Identify which cell holds the provided text, then report its [x, y] central coordinate. 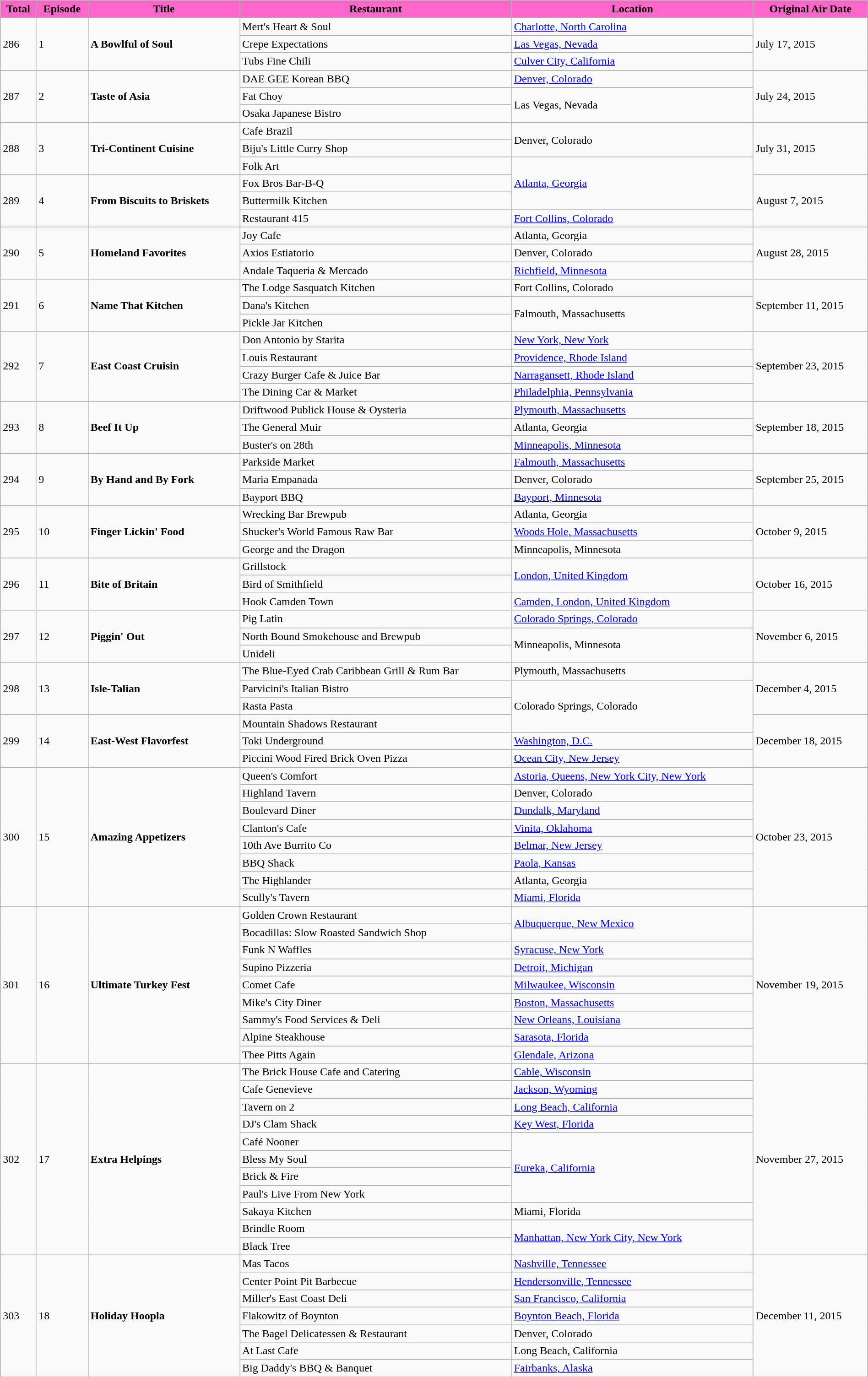
287 [18, 96]
September 25, 2015 [810, 479]
Scully's Tavern [376, 898]
The Lodge Sasquatch Kitchen [376, 288]
Rasta Pasta [376, 706]
300 [18, 837]
Biju's Little Curry Shop [376, 148]
Crepe Expectations [376, 44]
Toki Underground [376, 741]
East Coast Cruisin [164, 366]
303 [18, 1316]
Supino Pizzeria [376, 967]
Café Nooner [376, 1142]
Driftwood Publick House & Oysteria [376, 410]
Folk Art [376, 166]
July 24, 2015 [810, 96]
299 [18, 741]
Unideli [376, 654]
Original Air Date [810, 9]
Extra Helpings [164, 1159]
Astoria, Queens, New York City, New York [632, 776]
Holiday Hoopla [164, 1316]
August 28, 2015 [810, 253]
East-West Flavorfest [164, 741]
Mike's City Diner [376, 1002]
Eureka, California [632, 1168]
Washington, D.C. [632, 741]
17 [62, 1159]
Woods Hole, Massachusetts [632, 532]
December 18, 2015 [810, 741]
San Francisco, California [632, 1298]
297 [18, 636]
DAE GEE Korean BBQ [376, 79]
Tubs Fine Chili [376, 61]
Boynton Beach, Florida [632, 1316]
Parvicini's Italian Bistro [376, 688]
The Highlander [376, 880]
Grillstock [376, 567]
Richfield, Minnesota [632, 271]
296 [18, 584]
Don Antonio by Starita [376, 340]
13 [62, 688]
Title [164, 9]
Axios Estiatorio [376, 253]
BBQ Shack [376, 863]
Cafe Genevieve [376, 1090]
London, United Kingdom [632, 575]
Hendersonville, Tennessee [632, 1281]
Dana's Kitchen [376, 305]
Brick & Fire [376, 1176]
Fat Choy [376, 96]
Fairbanks, Alaska [632, 1368]
Parkside Market [376, 462]
Wrecking Bar Brewpub [376, 515]
Paul's Live From New York [376, 1194]
Key West, Florida [632, 1124]
8 [62, 427]
5 [62, 253]
Thee Pitts Again [376, 1054]
Milwaukee, Wisconsin [632, 985]
Restaurant [376, 9]
11 [62, 584]
Louis Restaurant [376, 358]
December 11, 2015 [810, 1316]
Tri-Continent Cuisine [164, 148]
Philadelphia, Pennsylvania [632, 392]
October 9, 2015 [810, 532]
Queen's Comfort [376, 776]
Sakaya Kitchen [376, 1211]
Crazy Burger Cafe & Juice Bar [376, 375]
September 11, 2015 [810, 305]
Episode [62, 9]
Restaurant 415 [376, 218]
9 [62, 479]
New York, New York [632, 340]
7 [62, 366]
4 [62, 201]
18 [62, 1316]
14 [62, 741]
Andale Taqueria & Mercado [376, 271]
September 23, 2015 [810, 366]
288 [18, 148]
Nashville, Tennessee [632, 1263]
Osaka Japanese Bistro [376, 114]
Charlotte, North Carolina [632, 27]
Fox Bros Bar-B-Q [376, 183]
292 [18, 366]
August 7, 2015 [810, 201]
Culver City, California [632, 61]
Boulevard Diner [376, 811]
New Orleans, Louisiana [632, 1019]
At Last Cafe [376, 1351]
September 18, 2015 [810, 427]
Hook Camden Town [376, 602]
Center Point Pit Barbecue [376, 1281]
Location [632, 9]
Alpine Steakhouse [376, 1037]
George and the Dragon [376, 549]
North Bound Smokehouse and Brewpub [376, 636]
Isle-Talian [164, 688]
October 23, 2015 [810, 837]
2 [62, 96]
Mert's Heart & Soul [376, 27]
Highland Tavern [376, 793]
294 [18, 479]
Big Daddy's BBQ & Banquet [376, 1368]
Sarasota, Florida [632, 1037]
Joy Cafe [376, 236]
295 [18, 532]
Ultimate Turkey Fest [164, 985]
Black Tree [376, 1246]
July 17, 2015 [810, 44]
Bite of Britain [164, 584]
Pickle Jar Kitchen [376, 323]
10th Ave Burrito Co [376, 846]
6 [62, 305]
Bless My Soul [376, 1159]
Manhattan, New York City, New York [632, 1237]
Vinita, Oklahoma [632, 828]
Cable, Wisconsin [632, 1072]
1 [62, 44]
Buster's on 28th [376, 445]
Dundalk, Maryland [632, 811]
Buttermilk Kitchen [376, 201]
Mas Tacos [376, 1263]
Tavern on 2 [376, 1107]
Maria Empanada [376, 479]
December 4, 2015 [810, 688]
The Blue-Eyed Crab Caribbean Grill & Rum Bar [376, 671]
302 [18, 1159]
Syracuse, New York [632, 950]
The Dining Car & Market [376, 392]
Sammy's Food Services & Deli [376, 1019]
By Hand and By Fork [164, 479]
Bird of Smithfield [376, 584]
291 [18, 305]
Bocadillas: Slow Roasted Sandwich Shop [376, 932]
Golden Crown Restaurant [376, 915]
Comet Cafe [376, 985]
Homeland Favorites [164, 253]
November 19, 2015 [810, 985]
16 [62, 985]
Flakowitz of Boynton [376, 1316]
Finger Lickin' Food [164, 532]
3 [62, 148]
Jackson, Wyoming [632, 1090]
Narragansett, Rhode Island [632, 375]
November 6, 2015 [810, 636]
Piggin' Out [164, 636]
Piccini Wood Fired Brick Oven Pizza [376, 758]
Glendale, Arizona [632, 1054]
From Biscuits to Briskets [164, 201]
The Bagel Delicatessen & Restaurant [376, 1334]
Ocean City, New Jersey [632, 758]
October 16, 2015 [810, 584]
Paola, Kansas [632, 863]
Brindle Room [376, 1229]
Taste of Asia [164, 96]
286 [18, 44]
12 [62, 636]
DJ's Clam Shack [376, 1124]
Providence, Rhode Island [632, 358]
Name That Kitchen [164, 305]
293 [18, 427]
Miller's East Coast Deli [376, 1298]
Boston, Massachusetts [632, 1002]
Funk N Waffles [376, 950]
Pig Latin [376, 619]
The General Muir [376, 427]
Bayport BBQ [376, 497]
289 [18, 201]
Detroit, Michigan [632, 967]
Mountain Shadows Restaurant [376, 723]
July 31, 2015 [810, 148]
Total [18, 9]
290 [18, 253]
The Brick House Cafe and Catering [376, 1072]
15 [62, 837]
Shucker's World Famous Raw Bar [376, 532]
November 27, 2015 [810, 1159]
Clanton's Cafe [376, 828]
Beef It Up [164, 427]
Albuquerque, New Mexico [632, 924]
Amazing Appetizers [164, 837]
301 [18, 985]
298 [18, 688]
10 [62, 532]
Belmar, New Jersey [632, 846]
Bayport, Minnesota [632, 497]
Cafe Brazil [376, 131]
A Bowlful of Soul [164, 44]
Camden, London, United Kingdom [632, 602]
